Return (x, y) of the center of cell containing provided text 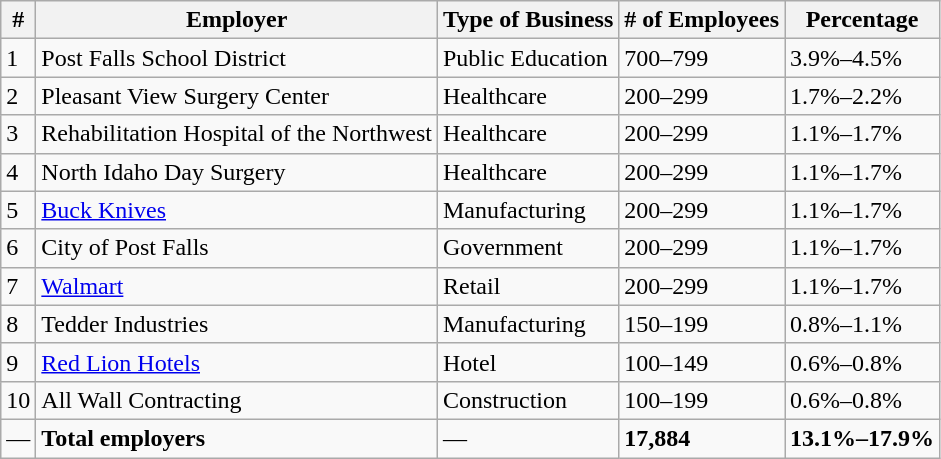
Government (528, 248)
13.1%–17.9% (862, 438)
North Idaho Day Surgery (237, 172)
# (18, 20)
Pleasant View Surgery Center (237, 96)
3 (18, 134)
Tedder Industries (237, 324)
100–199 (702, 400)
0.8%–1.1% (862, 324)
7 (18, 286)
17,884 (702, 438)
Post Falls School District (237, 58)
2 (18, 96)
8 (18, 324)
Hotel (528, 362)
Rehabilitation Hospital of the Northwest (237, 134)
Red Lion Hotels (237, 362)
3.9%–4.5% (862, 58)
Construction (528, 400)
Employer (237, 20)
100–149 (702, 362)
Total employers (237, 438)
6 (18, 248)
Retail (528, 286)
All Wall Contracting (237, 400)
4 (18, 172)
5 (18, 210)
10 (18, 400)
Buck Knives (237, 210)
Public Education (528, 58)
# of Employees (702, 20)
1.7%–2.2% (862, 96)
Percentage (862, 20)
9 (18, 362)
1 (18, 58)
150–199 (702, 324)
700–799 (702, 58)
Walmart (237, 286)
City of Post Falls (237, 248)
Type of Business (528, 20)
